Scan for the cell matching the given text and deliver its [X, Y] coordinate at center. 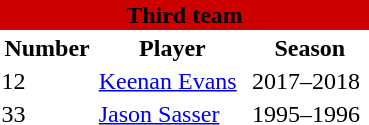
12 [47, 81]
Third team [184, 15]
Number [47, 48]
Season [310, 48]
2017–2018 [310, 81]
Player [172, 48]
Keenan Evans [172, 81]
